Output the [x, y] coordinate of the center of the cell containing the given text.  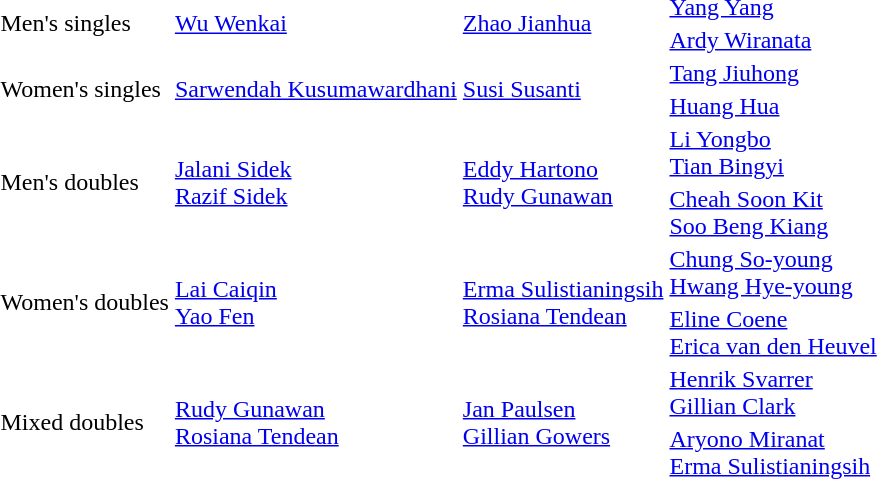
Sarwendah Kusumawardhani [316, 90]
Erma Sulistianingsih Rosiana Tendean [563, 302]
Lai Caiqin Yao Fen [316, 302]
Eddy Hartono Rudy Gunawan [563, 182]
Jalani Sidek Razif Sidek [316, 182]
Susi Susanti [563, 90]
